Determine the [X, Y] coordinate at the center of the cell enclosing the given text.  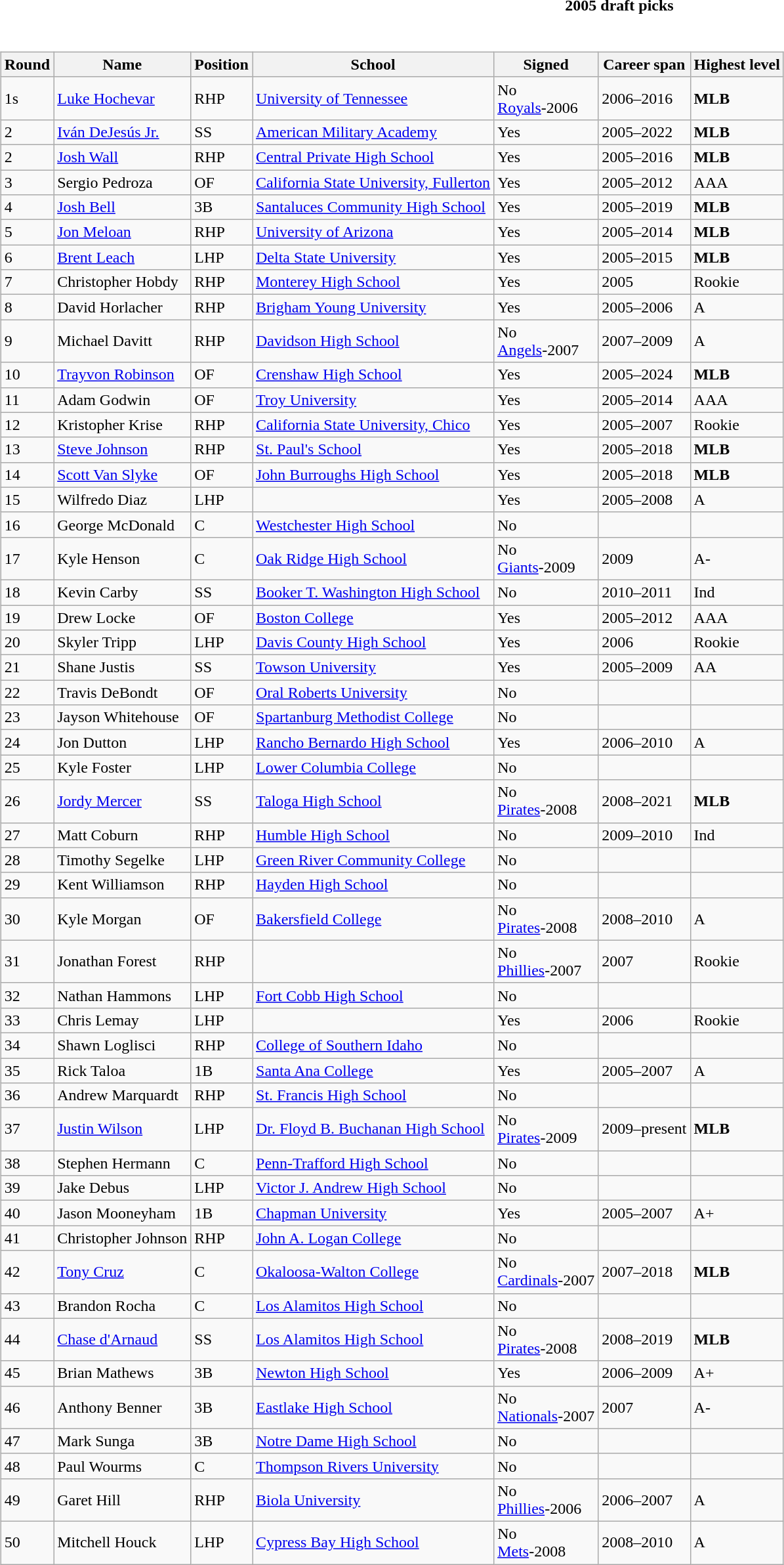
2007–2009 [644, 341]
Thompson Rivers University [373, 1466]
Victor J. Andrew High School [373, 1188]
Name [122, 64]
Brigham Young University [373, 307]
21 [27, 668]
2008–2019 [644, 1339]
University of Tennessee [373, 98]
Newton High School [373, 1373]
2010–2011 [644, 592]
Kyle Foster [122, 767]
2005–2019 [644, 207]
Chapman University [373, 1213]
Highest level [737, 64]
Nathan Hammons [122, 995]
Drew Locke [122, 618]
2006–2010 [644, 742]
Boston College [373, 618]
22 [27, 693]
Oral Roberts University [373, 693]
23 [27, 718]
Wilfredo Diaz [122, 500]
Westchester High School [373, 525]
Brent Leach [122, 257]
32 [27, 995]
Biola University [373, 1499]
Jonathan Forest [122, 961]
Signed [546, 64]
Lower Columbia College [373, 767]
46 [27, 1407]
Brian Mathews [122, 1373]
Anthony Benner [122, 1407]
Eastlake High School [373, 1407]
36 [27, 1096]
Kyle Morgan [122, 919]
David Horlacher [122, 307]
38 [27, 1163]
Andrew Marquardt [122, 1096]
Josh Wall [122, 157]
2006–2016 [644, 98]
Stephen Hermann [122, 1163]
1s [27, 98]
Garet Hill [122, 1499]
25 [27, 767]
Matt Coburn [122, 835]
Sergio Pedroza [122, 182]
2008–2021 [644, 801]
Travis DeBondt [122, 693]
John A. Logan College [373, 1238]
Hayden High School [373, 885]
48 [27, 1466]
2005–2006 [644, 307]
Justin Wilson [122, 1129]
2006–2007 [644, 1499]
10 [27, 375]
Cypress Bay High School [373, 1543]
Booker T. Washington High School [373, 592]
Santaluces Community High School [373, 207]
6 [27, 257]
Jason Mooneyham [122, 1213]
Bakersfield College [373, 919]
Jayson Whitehouse [122, 718]
Tony Cruz [122, 1272]
No Royals-2006 [546, 98]
AA [737, 668]
Round [27, 64]
2005–2009 [644, 668]
Davidson High School [373, 341]
Crenshaw High School [373, 375]
8 [27, 307]
Michael Davitt [122, 341]
Scott Van Slyke [122, 475]
Paul Wourms [122, 1466]
13 [27, 450]
2009–present [644, 1129]
Towson University [373, 668]
Career span [644, 64]
Humble High School [373, 835]
Kevin Carby [122, 592]
Shane Justis [122, 668]
27 [27, 835]
31 [27, 961]
Delta State University [373, 257]
Josh Bell [122, 207]
35 [27, 1071]
Troy University [373, 400]
47 [27, 1441]
50 [27, 1543]
Davis County High School [373, 643]
University of Arizona [373, 232]
7 [27, 282]
Timothy Segelke [122, 860]
Penn-Trafford High School [373, 1163]
17 [27, 558]
Dr. Floyd B. Buchanan High School [373, 1129]
19 [27, 618]
NoPhillies-2006 [546, 1499]
Central Private High School [373, 157]
24 [27, 742]
Rick Taloa [122, 1071]
16 [27, 525]
Steve Johnson [122, 450]
2005 [644, 282]
John Burroughs High School [373, 475]
California State University, Fullerton [373, 182]
Kyle Henson [122, 558]
Trayvon Robinson [122, 375]
18 [27, 592]
NoPirates-2009 [546, 1129]
Luke Hochevar [122, 98]
11 [27, 400]
Mark Sunga [122, 1441]
Chris Lemay [122, 1020]
3 [27, 182]
9 [27, 341]
George McDonald [122, 525]
Santa Ana College [373, 1071]
Monterey High School [373, 282]
2009 [644, 558]
Iván DeJesús Jr. [122, 132]
Adam Godwin [122, 400]
Green River Community College [373, 860]
Okaloosa-Walton College [373, 1272]
Chase d'Arnaud [122, 1339]
2005–2008 [644, 500]
49 [27, 1499]
29 [27, 885]
Taloga High School [373, 801]
34 [27, 1045]
20 [27, 643]
42 [27, 1272]
43 [27, 1306]
Mitchell Houck [122, 1543]
33 [27, 1020]
28 [27, 860]
No Cardinals-2007 [546, 1272]
No Mets-2008 [546, 1543]
Spartanburg Methodist College [373, 718]
Jon Meloan [122, 232]
Jake Debus [122, 1188]
37 [27, 1129]
NoNationals-2007 [546, 1407]
Kristopher Krise [122, 425]
NoGiants-2009 [546, 558]
26 [27, 801]
American Military Academy [373, 132]
Skyler Tripp [122, 643]
2005–2016 [644, 157]
St. Paul's School [373, 450]
45 [27, 1373]
2005–2015 [644, 257]
School [373, 64]
Jordy Mercer [122, 801]
Rancho Bernardo High School [373, 742]
15 [27, 500]
Oak Ridge High School [373, 558]
Christopher Johnson [122, 1238]
41 [27, 1238]
Brandon Rocha [122, 1306]
12 [27, 425]
NoPhillies-2007 [546, 961]
2005–2022 [644, 132]
40 [27, 1213]
College of Southern Idaho [373, 1045]
Notre Dame High School [373, 1441]
2007–2018 [644, 1272]
Jon Dutton [122, 742]
2006–2009 [644, 1373]
Kent Williamson [122, 885]
California State University, Chico [373, 425]
Fort Cobb High School [373, 995]
St. Francis High School [373, 1096]
4 [27, 207]
Christopher Hobdy [122, 282]
NoAngels-2007 [546, 341]
2009–2010 [644, 835]
Shawn Loglisci [122, 1045]
Position [222, 64]
5 [27, 232]
44 [27, 1339]
39 [27, 1188]
14 [27, 475]
30 [27, 919]
2005–2024 [644, 375]
